Search for the cell housing the specified text and yield its [X, Y] center coordinate. 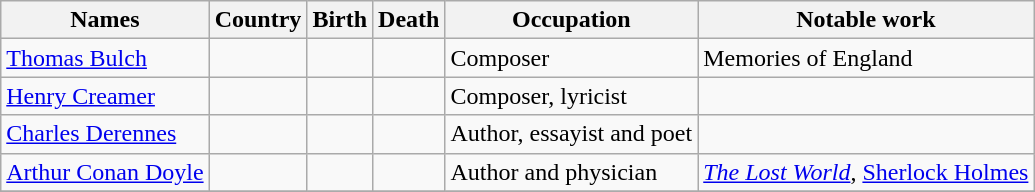
Charles Derennes [105, 134]
Names [105, 20]
Composer [572, 58]
Birth [340, 20]
Occupation [572, 20]
Henry Creamer [105, 96]
Author and physician [572, 172]
Arthur Conan Doyle [105, 172]
Composer, lyricist [572, 96]
The Lost World, Sherlock Holmes [866, 172]
Death [409, 20]
Memories of England [866, 58]
Notable work [866, 20]
Country [258, 20]
Thomas Bulch [105, 58]
Author, essayist and poet [572, 134]
